Pinpoint the cell where the given text exists, returning its (x, y) midpoint coordinate. 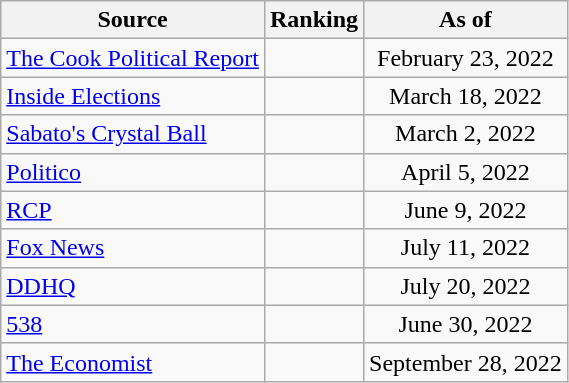
Source (133, 20)
March 2, 2022 (466, 134)
Politico (133, 172)
July 11, 2022 (466, 248)
July 20, 2022 (466, 286)
The Economist (133, 362)
538 (133, 324)
Sabato's Crystal Ball (133, 134)
RCP (133, 210)
The Cook Political Report (133, 58)
Inside Elections (133, 96)
February 23, 2022 (466, 58)
June 30, 2022 (466, 324)
June 9, 2022 (466, 210)
DDHQ (133, 286)
As of (466, 20)
April 5, 2022 (466, 172)
Ranking (314, 20)
Fox News (133, 248)
March 18, 2022 (466, 96)
September 28, 2022 (466, 362)
